From the cell containing the given text, extract its center point as (x, y) coordinate. 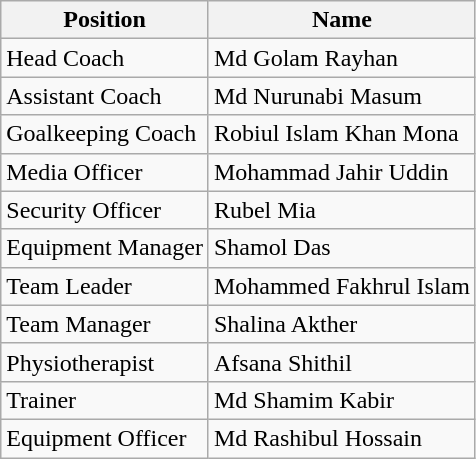
Md Nurunabi Masum (342, 96)
Robiul Islam Khan Mona (342, 134)
Md Golam Rayhan (342, 58)
Shamol Das (342, 248)
Goalkeeping Coach (105, 134)
Rubel Mia (342, 210)
Mohammed Fakhrul Islam (342, 286)
Security Officer (105, 210)
Afsana Shithil (342, 362)
Shalina Akther (342, 324)
Trainer (105, 400)
Mohammad Jahir Uddin (342, 172)
Physiotherapist (105, 362)
Assistant Coach (105, 96)
Media Officer (105, 172)
Equipment Manager (105, 248)
Position (105, 20)
Team Manager (105, 324)
Md Rashibul Hossain (342, 438)
Head Coach (105, 58)
Md Shamim Kabir (342, 400)
Name (342, 20)
Equipment Officer (105, 438)
Team Leader (105, 286)
